Provide the [x, y] coordinate of the cell's center where the given text is located.  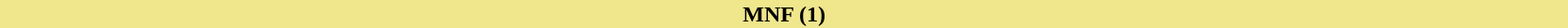
MNF (1) [784, 14]
